Capture the cell that displays the provided text and extract its [x, y] central coordinate. 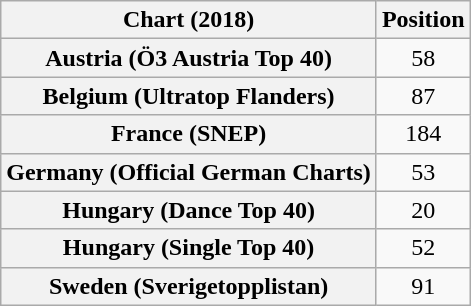
91 [423, 286]
Belgium (Ultratop Flanders) [189, 96]
Sweden (Sverigetopplistan) [189, 286]
58 [423, 58]
Austria (Ö3 Austria Top 40) [189, 58]
184 [423, 134]
20 [423, 210]
Hungary (Dance Top 40) [189, 210]
France (SNEP) [189, 134]
Position [423, 20]
Germany (Official German Charts) [189, 172]
53 [423, 172]
52 [423, 248]
87 [423, 96]
Chart (2018) [189, 20]
Hungary (Single Top 40) [189, 248]
